Provide the [x, y] coordinate of the cell's center where the given text is located.  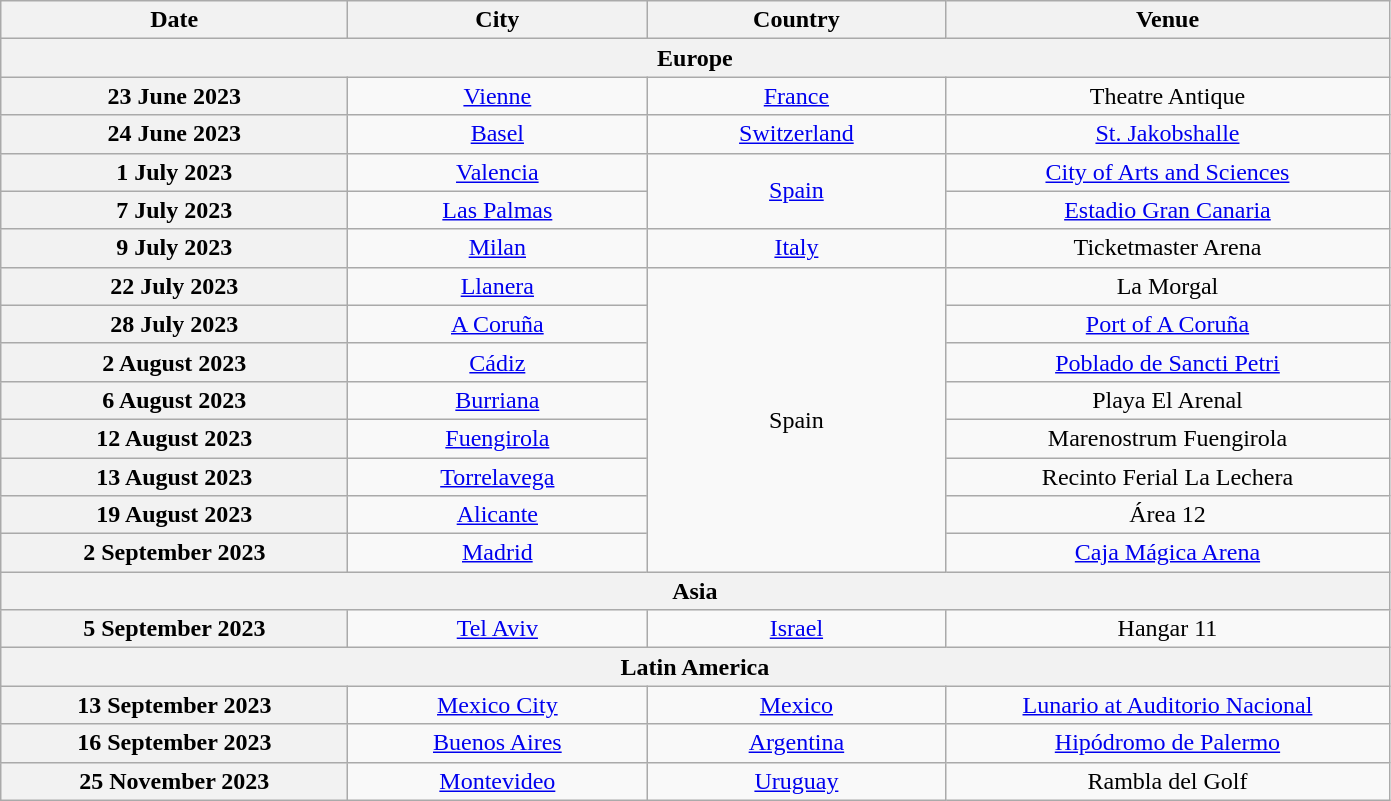
Montevideo [498, 781]
Hangar 11 [1168, 629]
Date [174, 20]
6 August 2023 [174, 400]
Tel Aviv [498, 629]
16 September 2023 [174, 743]
Milan [498, 248]
Marenostrum Fuengirola [1168, 438]
Recinto Ferial La Lechera [1168, 477]
9 July 2023 [174, 248]
13 August 2023 [174, 477]
Theatre Antique [1168, 96]
Cádiz [498, 362]
Fuengirola [498, 438]
Llanera [498, 286]
Rambla del Golf [1168, 781]
Ticketmaster Arena [1168, 248]
Europe [695, 58]
Playa El Arenal [1168, 400]
Valencia [498, 172]
7 July 2023 [174, 210]
22 July 2023 [174, 286]
13 September 2023 [174, 705]
Alicante [498, 515]
Israel [796, 629]
Mexico [796, 705]
St. Jakobshalle [1168, 134]
Port of A Coruña [1168, 324]
Argentina [796, 743]
Italy [796, 248]
25 November 2023 [174, 781]
Vienne [498, 96]
Estadio Gran Canaria [1168, 210]
Área 12 [1168, 515]
Mexico City [498, 705]
Caja Mágica Arena [1168, 553]
Poblado de Sancti Petri [1168, 362]
Venue [1168, 20]
2 September 2023 [174, 553]
Switzerland [796, 134]
1 July 2023 [174, 172]
Basel [498, 134]
City of Arts and Sciences [1168, 172]
12 August 2023 [174, 438]
Latin America [695, 667]
La Morgal [1168, 286]
19 August 2023 [174, 515]
Torrelavega [498, 477]
Burriana [498, 400]
City [498, 20]
5 September 2023 [174, 629]
Lunario at Auditorio Nacional [1168, 705]
Buenos Aires [498, 743]
28 July 2023 [174, 324]
2 August 2023 [174, 362]
Asia [695, 591]
Country [796, 20]
Las Palmas [498, 210]
Madrid [498, 553]
24 June 2023 [174, 134]
Hipódromo de Palermo [1168, 743]
23 June 2023 [174, 96]
A Coruña [498, 324]
Uruguay [796, 781]
France [796, 96]
